Pinpoint the cell where the given text exists, returning its [x, y] midpoint coordinate. 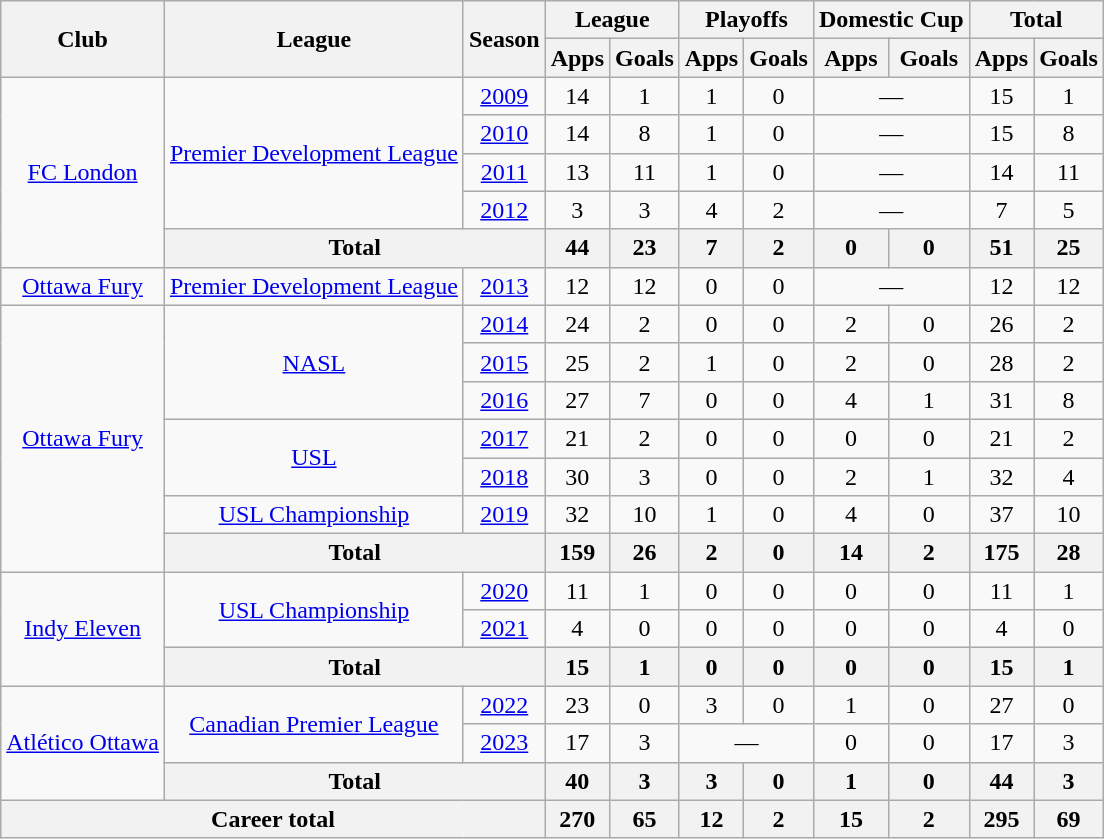
2010 [504, 134]
2021 [504, 629]
2020 [504, 591]
Career total [273, 819]
Atlético Ottawa [83, 743]
65 [645, 819]
69 [1069, 819]
5 [1069, 210]
2017 [504, 438]
2015 [504, 362]
Club [83, 39]
NASL [314, 362]
USL [314, 457]
175 [1001, 553]
2022 [504, 705]
Season [504, 39]
Playoffs [746, 20]
2011 [504, 172]
2012 [504, 210]
2019 [504, 515]
FC London [83, 172]
51 [1001, 248]
2023 [504, 743]
2018 [504, 477]
2009 [504, 96]
40 [577, 781]
Indy Eleven [83, 629]
Canadian Premier League [314, 724]
2013 [504, 286]
31 [1001, 400]
159 [577, 553]
13 [577, 172]
270 [577, 819]
30 [577, 477]
2016 [504, 400]
37 [1001, 515]
Domestic Cup [891, 20]
2014 [504, 324]
24 [577, 324]
295 [1001, 819]
